Find where the given text appears and provide that cell's center as (x, y) coordinate. 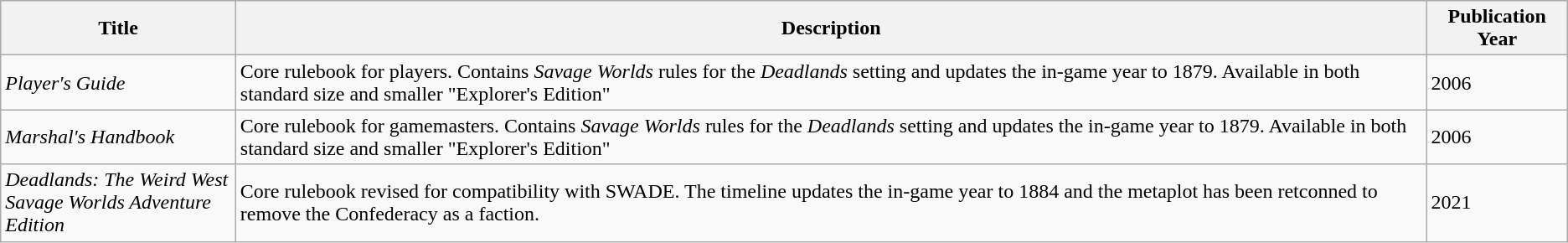
Title (119, 28)
2021 (1497, 203)
Publication Year (1497, 28)
Player's Guide (119, 82)
Deadlands: The Weird WestSavage Worlds Adventure Edition (119, 203)
Marshal's Handbook (119, 137)
Description (831, 28)
